For the text-containing cell, return its midpoint in [X, Y] coordinate format. 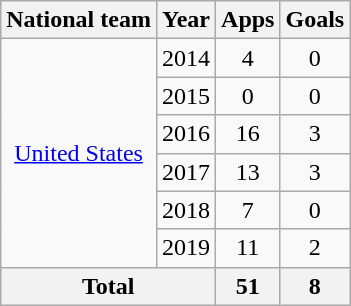
11 [248, 248]
8 [315, 286]
51 [248, 286]
United States [79, 153]
2016 [186, 134]
7 [248, 210]
16 [248, 134]
2018 [186, 210]
Total [108, 286]
2015 [186, 96]
National team [79, 20]
2014 [186, 58]
13 [248, 172]
2017 [186, 172]
Year [186, 20]
Goals [315, 20]
2019 [186, 248]
Apps [248, 20]
2 [315, 248]
4 [248, 58]
